Detect which cell encompasses the target text, then output its (X, Y) center coordinate. 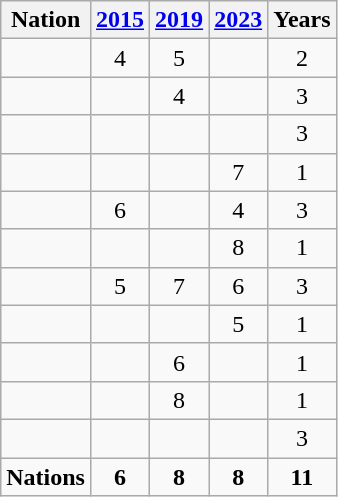
Nations (46, 477)
11 (302, 477)
Years (302, 20)
2023 (238, 20)
2015 (120, 20)
2 (302, 58)
2019 (180, 20)
Nation (46, 20)
